Search for the cell housing the specified text and yield its (X, Y) center coordinate. 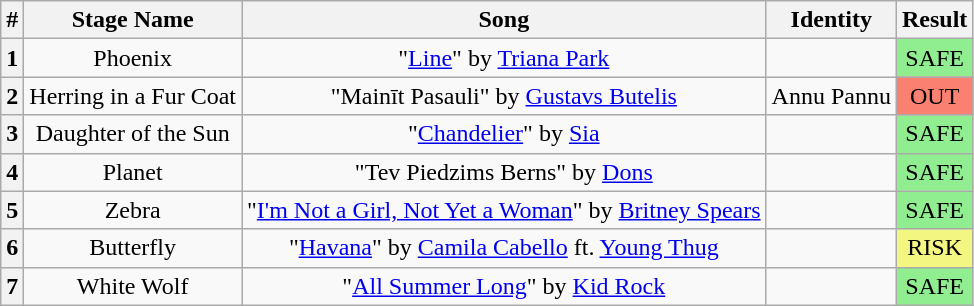
Song (504, 20)
Result (934, 20)
Herring in a Fur Coat (133, 96)
"Mainīt Pasauli" by Gustavs Butelis (504, 96)
1 (12, 58)
RISK (934, 248)
6 (12, 248)
Identity (831, 20)
Phoenix (133, 58)
Zebra (133, 210)
Butterfly (133, 248)
"Havana" by Camila Cabello ft. Young Thug (504, 248)
"All Summer Long" by Kid Rock (504, 286)
White Wolf (133, 286)
3 (12, 134)
Annu Pannu (831, 96)
4 (12, 172)
Planet (133, 172)
Daughter of the Sun (133, 134)
"Tev Piedzims Berns" by Dons (504, 172)
"Chandelier" by Sia (504, 134)
# (12, 20)
7 (12, 286)
5 (12, 210)
2 (12, 96)
"Line" by Triana Park (504, 58)
Stage Name (133, 20)
OUT (934, 96)
"I'm Not a Girl, Not Yet a Woman" by Britney Spears (504, 210)
